Output the (x, y) coordinate of the center of the cell containing the given text.  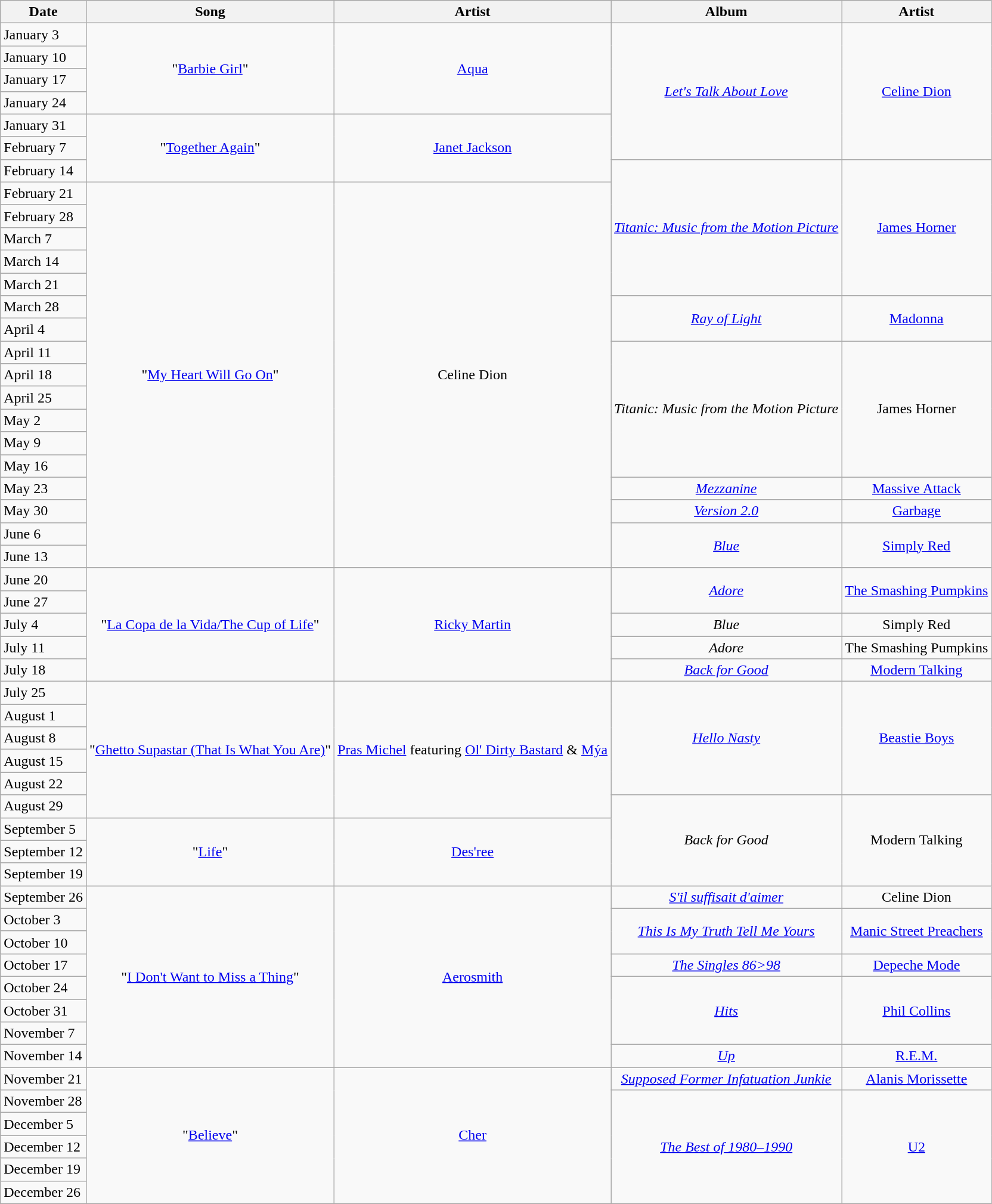
October 17 (44, 965)
Ricky Martin (473, 624)
October 31 (44, 1011)
August 15 (44, 761)
The Singles 86>98 (726, 965)
March 14 (44, 261)
May 23 (44, 488)
July 25 (44, 693)
August 1 (44, 716)
February 7 (44, 148)
December 5 (44, 1124)
"I Don't Want to Miss a Thing" (210, 976)
September 5 (44, 829)
Hits (726, 1010)
Aqua (473, 69)
"My Heart Will Go On" (210, 374)
Garbage (917, 511)
Mezzanine (726, 488)
Beastie Boys (917, 738)
U2 (917, 1147)
October 3 (44, 920)
October 24 (44, 988)
July 18 (44, 670)
This Is My Truth Tell Me Yours (726, 931)
May 9 (44, 443)
R.E.M. (917, 1056)
"Believe" (210, 1135)
Des'ree (473, 852)
February 21 (44, 193)
Ray of Light (726, 318)
June 13 (44, 556)
June 6 (44, 534)
February 28 (44, 216)
May 16 (44, 466)
Let's Talk About Love (726, 91)
Depeche Mode (917, 965)
January 24 (44, 103)
"La Copa de la Vida/The Cup of Life" (210, 624)
January 31 (44, 125)
The Best of 1980–1990 (726, 1147)
December 26 (44, 1192)
S'il suffisait d'aimer (726, 897)
Manic Street Preachers (917, 931)
April 4 (44, 330)
Aerosmith (473, 976)
Cher (473, 1135)
October 10 (44, 942)
"Together Again" (210, 148)
June 20 (44, 579)
September 19 (44, 874)
January 3 (44, 35)
Song (210, 12)
June 27 (44, 602)
Alanis Morissette (917, 1079)
Album (726, 12)
November 14 (44, 1056)
July 4 (44, 624)
August 22 (44, 784)
November 7 (44, 1033)
February 14 (44, 171)
July 11 (44, 647)
April 18 (44, 375)
"Ghetto Supastar (That Is What You Are)" (210, 750)
Janet Jackson (473, 148)
January 10 (44, 57)
December 12 (44, 1147)
Phil Collins (917, 1010)
August 8 (44, 738)
Up (726, 1056)
November 28 (44, 1101)
Supposed Former Infatuation Junkie (726, 1079)
September 26 (44, 897)
April 25 (44, 398)
August 29 (44, 806)
Date (44, 12)
November 21 (44, 1079)
Madonna (917, 318)
"Life" (210, 852)
March 28 (44, 307)
"Barbie Girl" (210, 69)
May 30 (44, 511)
January 17 (44, 80)
March 7 (44, 239)
September 12 (44, 852)
Version 2.0 (726, 511)
May 2 (44, 420)
March 21 (44, 284)
Pras Michel featuring Ol' Dirty Bastard & Mýa (473, 750)
December 19 (44, 1169)
Hello Nasty (726, 738)
April 11 (44, 352)
Massive Attack (917, 488)
